For the text-containing cell, return its midpoint in [X, Y] coordinate format. 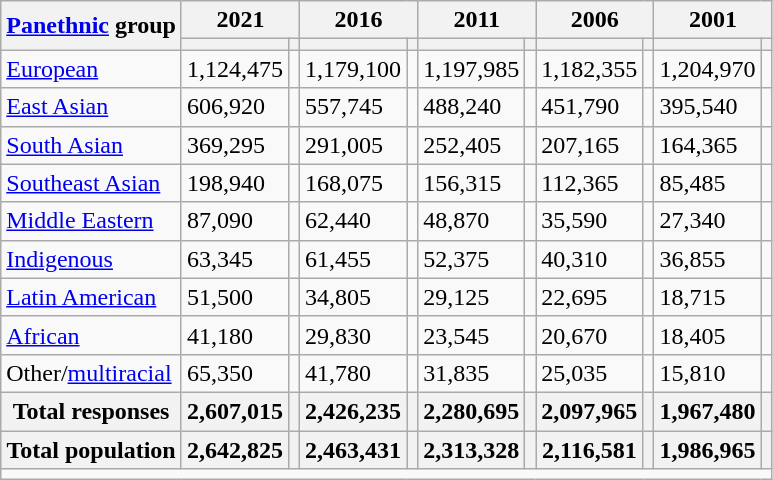
African [92, 335]
2001 [713, 20]
48,870 [472, 221]
198,940 [234, 183]
1,124,475 [234, 69]
2,097,965 [590, 411]
25,035 [590, 373]
156,315 [472, 183]
41,780 [354, 373]
2016 [359, 20]
87,090 [234, 221]
85,485 [708, 183]
Southeast Asian [92, 183]
East Asian [92, 107]
35,590 [590, 221]
2,313,328 [472, 449]
Indigenous [92, 259]
395,540 [708, 107]
1,179,100 [354, 69]
451,790 [590, 107]
Middle Eastern [92, 221]
South Asian [92, 145]
61,455 [354, 259]
65,350 [234, 373]
112,365 [590, 183]
168,075 [354, 183]
15,810 [708, 373]
164,365 [708, 145]
41,180 [234, 335]
51,500 [234, 297]
606,920 [234, 107]
369,295 [234, 145]
2021 [240, 20]
29,830 [354, 335]
22,695 [590, 297]
31,835 [472, 373]
2,607,015 [234, 411]
63,345 [234, 259]
34,805 [354, 297]
40,310 [590, 259]
Latin American [92, 297]
62,440 [354, 221]
1,204,970 [708, 69]
18,405 [708, 335]
52,375 [472, 259]
488,240 [472, 107]
36,855 [708, 259]
2,463,431 [354, 449]
291,005 [354, 145]
207,165 [590, 145]
27,340 [708, 221]
20,670 [590, 335]
2,642,825 [234, 449]
1,182,355 [590, 69]
557,745 [354, 107]
1,967,480 [708, 411]
2006 [595, 20]
Total population [92, 449]
18,715 [708, 297]
2,280,695 [472, 411]
Total responses [92, 411]
1,986,965 [708, 449]
29,125 [472, 297]
Panethnic group [92, 26]
252,405 [472, 145]
Other/multiracial [92, 373]
2,426,235 [354, 411]
European [92, 69]
2011 [477, 20]
2,116,581 [590, 449]
1,197,985 [472, 69]
23,545 [472, 335]
